Provide the [X, Y] coordinate of the cell's center where the given text is located.  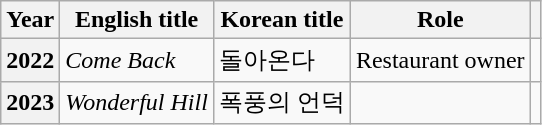
폭풍의 언덕 [282, 102]
2022 [30, 60]
돌아온다 [282, 60]
Come Back [137, 60]
English title [137, 20]
Restaurant owner [440, 60]
Wonderful Hill [137, 102]
2023 [30, 102]
Year [30, 20]
Korean title [282, 20]
Role [440, 20]
